From the cell containing the given text, extract its center point as [X, Y] coordinate. 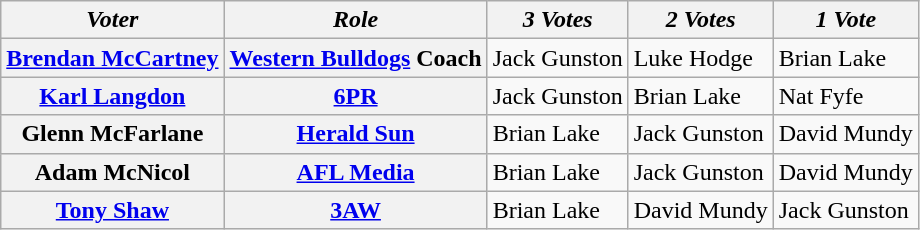
Nat Fyfe [846, 96]
2 Votes [700, 20]
Role [356, 20]
3 Votes [558, 20]
3AW [356, 210]
6PR [356, 96]
Brendan McCartney [112, 58]
Voter [112, 20]
Luke Hodge [700, 58]
Karl Langdon [112, 96]
Tony Shaw [112, 210]
Herald Sun [356, 134]
Glenn McFarlane [112, 134]
Western Bulldogs Coach [356, 58]
AFL Media [356, 172]
1 Vote [846, 20]
Adam McNicol [112, 172]
